Determine the (X, Y) coordinate at the center of the cell enclosing the given text.  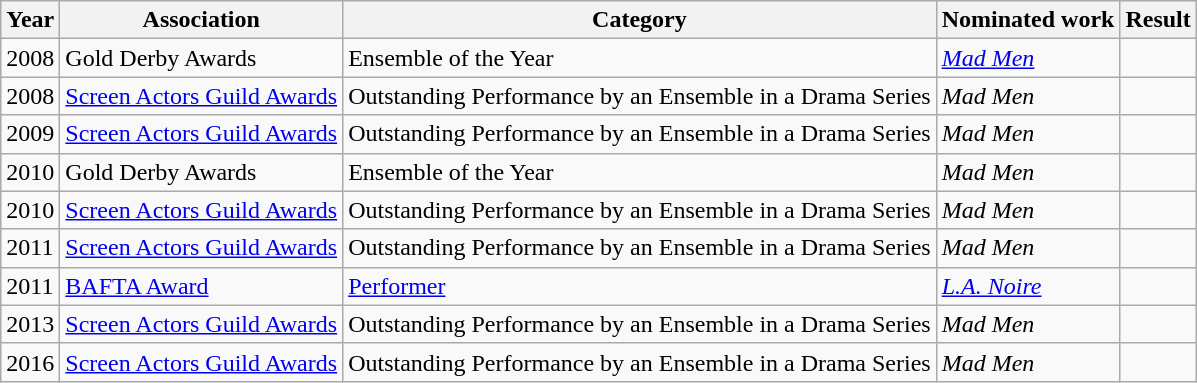
2009 (30, 134)
2013 (30, 324)
Result (1158, 20)
2016 (30, 362)
Performer (640, 286)
Association (202, 20)
L.A. Noire (1028, 286)
Year (30, 20)
BAFTA Award (202, 286)
Category (640, 20)
Nominated work (1028, 20)
